Pinpoint the cell where the given text exists, returning its [x, y] midpoint coordinate. 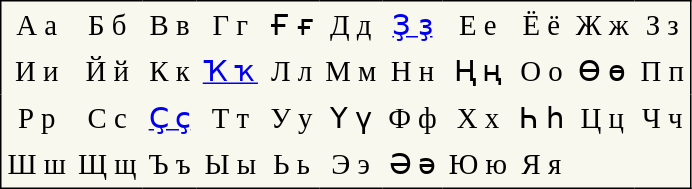
Я я [542, 164]
Щ щ [107, 164]
З з [663, 24]
Х х [478, 117]
Ч ч [663, 117]
К к [169, 71]
Н н [412, 71]
М м [350, 71]
Г г [230, 24]
Ъ ъ [169, 164]
Ё ё [542, 24]
Б б [107, 24]
Ә ә [412, 164]
Е е [478, 24]
Ж ж [602, 24]
Р р [36, 117]
Д д [350, 24]
Ц ц [602, 117]
Ш ш [36, 164]
Ю ю [478, 164]
Ы ы [230, 164]
Ғ ғ [292, 24]
Ф ф [412, 117]
Ү ү [350, 117]
И и [36, 71]
С с [107, 117]
У у [292, 117]
Ҫ ҫ [169, 117]
Л л [292, 71]
Т т [230, 117]
Э э [350, 164]
Һ һ [542, 117]
Й й [107, 71]
А а [36, 24]
Ө ө [602, 71]
П п [663, 71]
Ҡ ҡ [230, 71]
О о [542, 71]
Ң ң [478, 71]
В в [169, 24]
Ҙ ҙ [412, 24]
Ь ь [292, 164]
